Identify which cell holds the provided text, then report its (x, y) central coordinate. 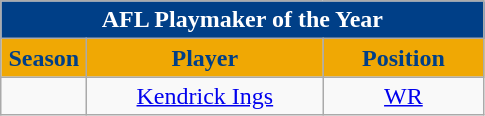
Kendrick Ings (205, 96)
Position (404, 58)
Player (205, 58)
WR (404, 96)
AFL Playmaker of the Year (242, 20)
Season (44, 58)
